Pinpoint the cell where the given text exists, returning its (x, y) midpoint coordinate. 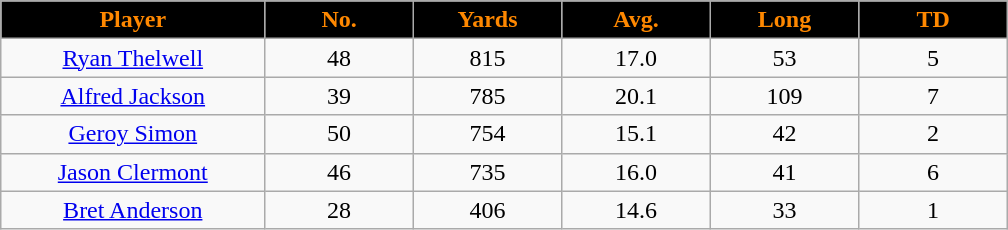
7 (934, 96)
Jason Clermont (133, 172)
16.0 (636, 172)
Bret Anderson (133, 210)
42 (784, 134)
2 (934, 134)
406 (487, 210)
53 (784, 58)
17.0 (636, 58)
50 (339, 134)
735 (487, 172)
Yards (487, 20)
785 (487, 96)
15.1 (636, 134)
Avg. (636, 20)
5 (934, 58)
No. (339, 20)
6 (934, 172)
1 (934, 210)
20.1 (636, 96)
Geroy Simon (133, 134)
28 (339, 210)
Long (784, 20)
109 (784, 96)
Ryan Thelwell (133, 58)
Alfred Jackson (133, 96)
39 (339, 96)
46 (339, 172)
TD (934, 20)
Player (133, 20)
14.6 (636, 210)
754 (487, 134)
815 (487, 58)
33 (784, 210)
48 (339, 58)
41 (784, 172)
